From the cell containing the given text, extract its center point as [X, Y] coordinate. 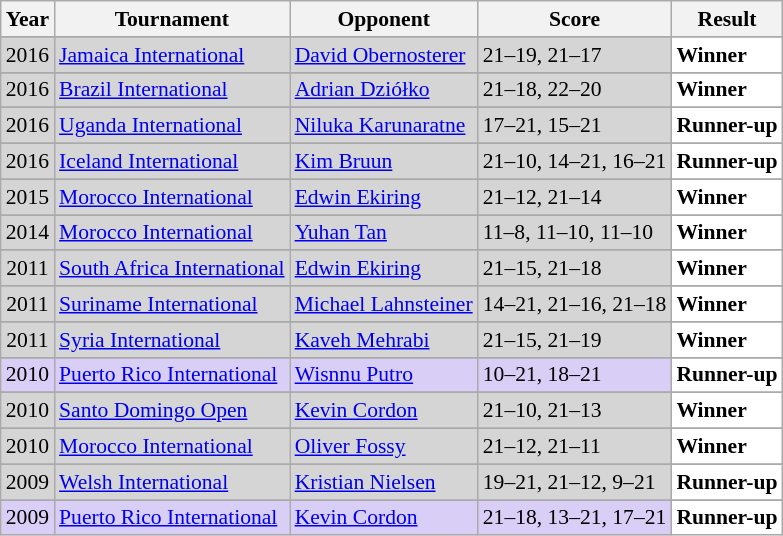
Niluka Karunaratne [384, 126]
Adrian Dziółko [384, 90]
Result [726, 19]
2014 [28, 233]
Kristian Nielsen [384, 482]
21–10, 21–13 [575, 411]
Michael Lahnsteiner [384, 304]
Tournament [172, 19]
19–21, 21–12, 9–21 [575, 482]
Kim Bruun [384, 162]
Suriname International [172, 304]
21–19, 21–17 [575, 55]
Brazil International [172, 90]
21–12, 21–11 [575, 447]
Score [575, 19]
Wisnnu Putro [384, 375]
Jamaica International [172, 55]
21–15, 21–19 [575, 340]
South Africa International [172, 269]
10–21, 18–21 [575, 375]
Opponent [384, 19]
17–21, 15–21 [575, 126]
Welsh International [172, 482]
Yuhan Tan [384, 233]
21–15, 21–18 [575, 269]
21–18, 22–20 [575, 90]
Uganda International [172, 126]
Syria International [172, 340]
21–18, 13–21, 17–21 [575, 518]
21–10, 14–21, 16–21 [575, 162]
Year [28, 19]
21–12, 21–14 [575, 197]
David Obernosterer [384, 55]
Kaveh Mehrabi [384, 340]
2015 [28, 197]
Oliver Fossy [384, 447]
14–21, 21–16, 21–18 [575, 304]
11–8, 11–10, 11–10 [575, 233]
Santo Domingo Open [172, 411]
Iceland International [172, 162]
